Provide the (x, y) coordinate of the cell's center where the given text is located.  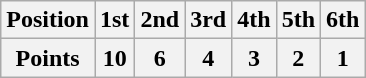
10 (114, 58)
1 (343, 58)
3 (254, 58)
2nd (160, 20)
3rd (208, 20)
2 (298, 58)
4 (208, 58)
Position (48, 20)
5th (298, 20)
4th (254, 20)
6 (160, 58)
6th (343, 20)
Points (48, 58)
1st (114, 20)
